Return the [x, y] coordinate for the center point of the cell that contains the specified text.  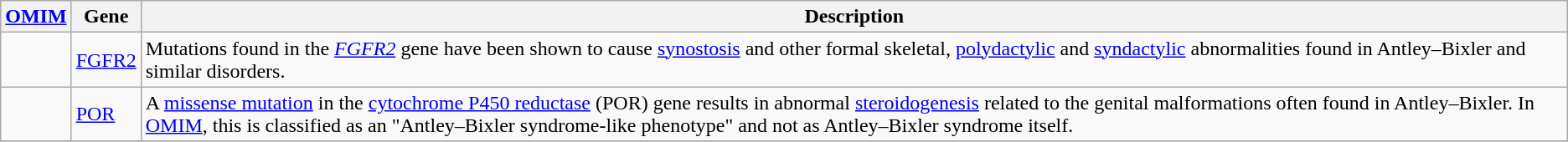
Description [854, 17]
Gene [106, 17]
OMIM [36, 17]
FGFR2 [106, 60]
POR [106, 114]
